Detect which cell encompasses the target text, then output its [x, y] center coordinate. 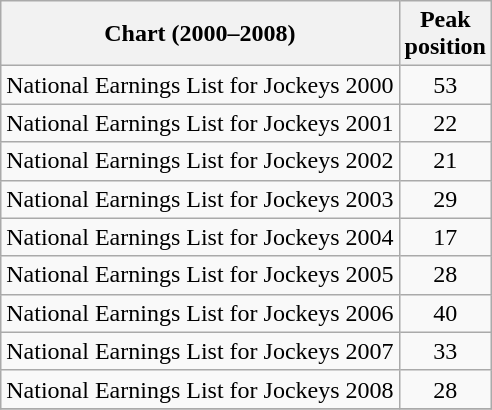
53 [445, 85]
22 [445, 123]
National Earnings List for Jockeys 2006 [200, 313]
National Earnings List for Jockeys 2001 [200, 123]
33 [445, 351]
National Earnings List for Jockeys 2004 [200, 237]
40 [445, 313]
National Earnings List for Jockeys 2003 [200, 199]
National Earnings List for Jockeys 2002 [200, 161]
National Earnings List for Jockeys 2007 [200, 351]
29 [445, 199]
National Earnings List for Jockeys 2008 [200, 389]
21 [445, 161]
17 [445, 237]
National Earnings List for Jockeys 2000 [200, 85]
National Earnings List for Jockeys 2005 [200, 275]
Peakposition [445, 34]
Chart (2000–2008) [200, 34]
